Detect which cell encompasses the target text, then output its (x, y) center coordinate. 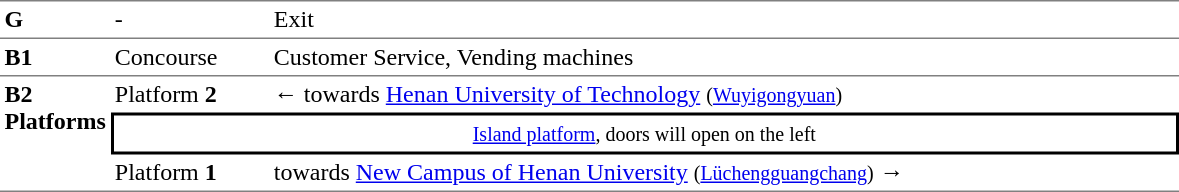
Concourse (190, 58)
towards New Campus of Henan University (Lüchengguangchang) → (724, 173)
Customer Service, Vending machines (724, 58)
Exit (724, 19)
B1 (55, 58)
B2Platforms (55, 134)
← towards Henan University of Technology (Wuyigongyuan) (724, 94)
Platform 1 (190, 173)
Island platform, doors will open on the left (644, 133)
G (55, 19)
- (190, 19)
Platform 2 (190, 94)
